Scan for the cell matching the given text and deliver its [x, y] coordinate at center. 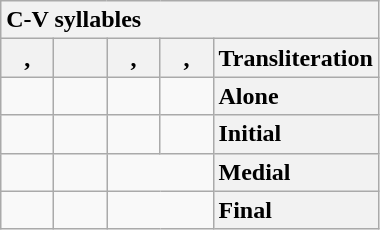
Medial [296, 172]
Transliteration [296, 58]
Final [296, 210]
C-V syllables [190, 20]
Initial [296, 134]
Alone [296, 96]
